Detect which cell encompasses the target text, then output its [x, y] center coordinate. 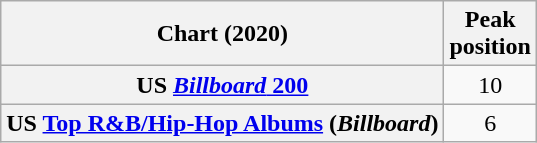
6 [490, 123]
Chart (2020) [222, 34]
US Top R&B/Hip-Hop Albums (Billboard) [222, 123]
US Billboard 200 [222, 85]
10 [490, 85]
Peakposition [490, 34]
